Return the [x, y] coordinate for the center point of the cell that contains the specified text.  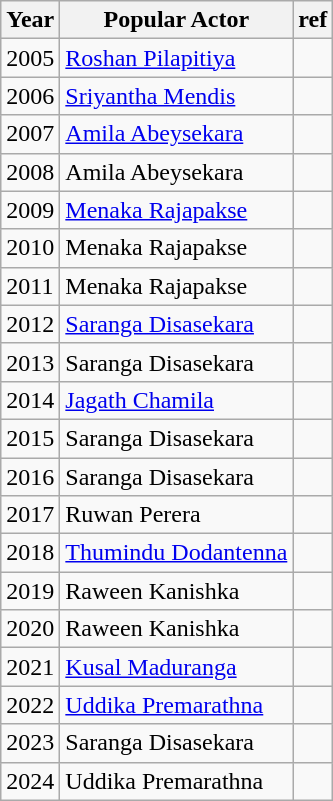
ref [313, 20]
2012 [30, 324]
Ruwan Perera [176, 515]
2020 [30, 629]
Popular Actor [176, 20]
Thumindu Dodantenna [176, 553]
Year [30, 20]
2015 [30, 438]
2024 [30, 781]
2019 [30, 591]
Jagath Chamila [176, 400]
2011 [30, 286]
Sriyantha Mendis [176, 96]
2018 [30, 553]
2022 [30, 705]
2016 [30, 477]
2009 [30, 210]
2008 [30, 172]
Kusal Maduranga [176, 667]
2017 [30, 515]
2021 [30, 667]
2023 [30, 743]
2007 [30, 134]
2014 [30, 400]
2006 [30, 96]
2010 [30, 248]
2005 [30, 58]
2013 [30, 362]
Roshan Pilapitiya [176, 58]
